For the text-containing cell, return its midpoint in [X, Y] coordinate format. 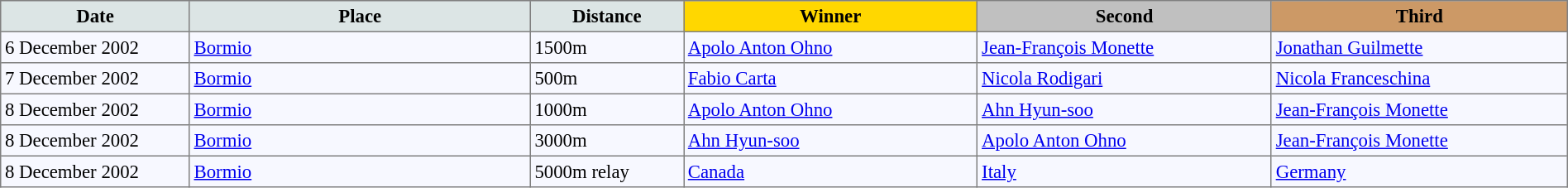
Second [1125, 17]
1000m [607, 109]
5000m relay [607, 171]
Place [360, 17]
Germany [1419, 171]
Date [96, 17]
Distance [607, 17]
Fabio Carta [830, 79]
Italy [1125, 171]
6 December 2002 [96, 47]
1500m [607, 47]
7 December 2002 [96, 79]
Third [1419, 17]
500m [607, 79]
Nicola Rodigari [1125, 79]
Jonathan Guilmette [1419, 47]
Nicola Franceschina [1419, 79]
Canada [830, 171]
3000m [607, 141]
Winner [830, 17]
